Extract the (X, Y) coordinate from the center of the cell holding the provided text.  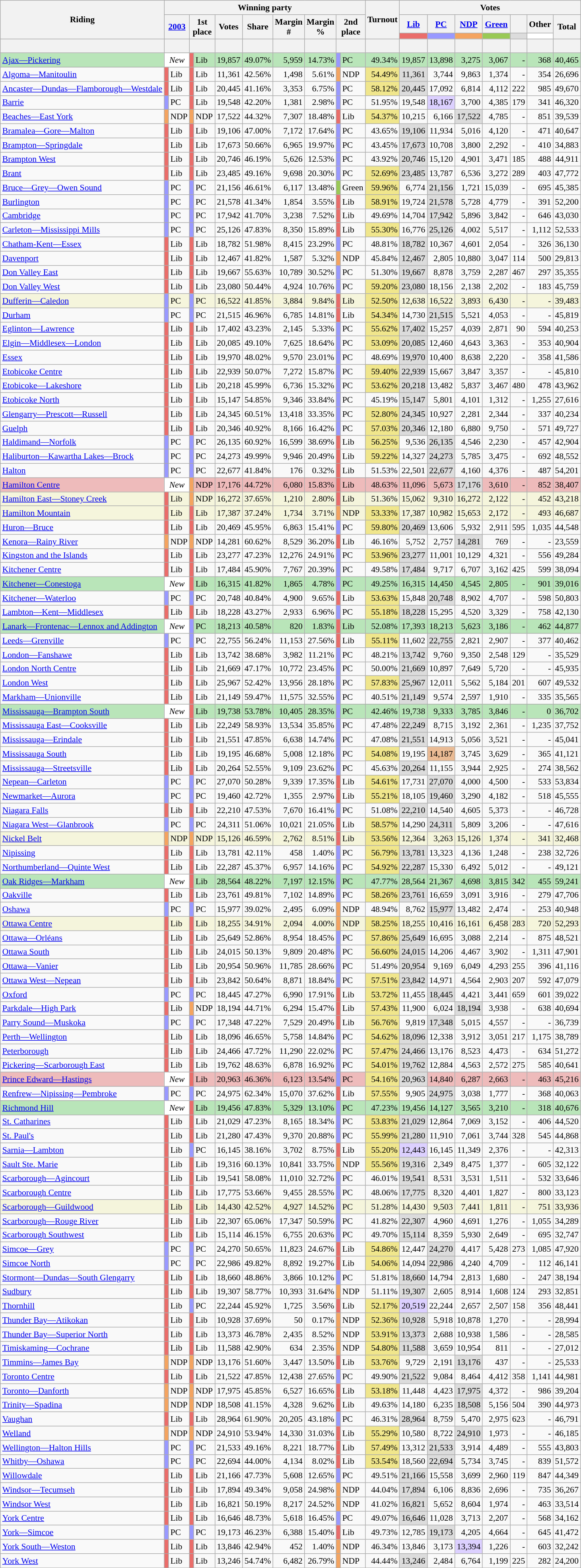
York South—Weston (82, 1547)
40.84% (258, 598)
45.95% (258, 527)
54.34% (383, 315)
38,562 (567, 768)
1,725 (289, 1306)
60.13% (258, 1164)
7,061 (468, 1136)
377 (540, 641)
18,560 (414, 1462)
52,293 (567, 924)
365 (540, 754)
14,730 (414, 315)
50.44% (258, 287)
51.81% (383, 1278)
42.94% (258, 1547)
8,878 (441, 273)
52.55% (258, 768)
28.35% (321, 711)
43.45% (383, 145)
11,028 (441, 1518)
15,667 (441, 372)
3,290 (468, 796)
4,417 (468, 1249)
28,585 (567, 1334)
14,704 (414, 216)
49,532 (567, 683)
8,415 (289, 244)
24,200 (567, 1561)
47,772 (567, 174)
532 (540, 1179)
48,552 (567, 457)
39,022 (567, 995)
8,359 (441, 1235)
6,294 (289, 1009)
Parkdale—High Park (82, 1009)
48.21% (383, 655)
49.25% (383, 584)
58.77% (258, 1292)
33,646 (567, 1179)
4.78% (321, 584)
2,484 (441, 1561)
7,307 (289, 117)
4,423 (441, 1391)
14.74% (321, 740)
21,367 (441, 881)
Nipissing (82, 853)
11.21% (321, 655)
1,355 (289, 796)
571 (540, 428)
27.56% (321, 641)
839 (540, 1462)
437 (496, 1363)
9,809 (289, 952)
2,191 (441, 1363)
16.65% (321, 1391)
10,367 (441, 244)
4,709 (496, 1264)
45,041 (567, 740)
Cambridge (82, 216)
18,105 (414, 796)
11,785 (289, 966)
13.50% (321, 1363)
3,263 (441, 839)
2,933 (289, 612)
1,270 (496, 1320)
9,109 (289, 768)
Margin# (289, 27)
692 (540, 457)
585 (540, 1065)
9,819 (414, 1023)
7,197 (289, 881)
53.54% (383, 1462)
57.49% (383, 1448)
14,127 (441, 1108)
875 (540, 938)
488 (540, 159)
4,698 (468, 881)
27,012 (567, 1348)
3,916 (496, 895)
Ottawa South (82, 952)
Scarborough Centre (82, 1193)
11,910 (441, 1136)
44.32% (258, 117)
13,534 (289, 726)
51.60% (258, 1363)
4,785 (496, 117)
48,521 (567, 938)
4,901 (468, 159)
Other (540, 24)
42.11% (258, 853)
41.15% (258, 1405)
623 (519, 1419)
9,536 (414, 442)
29,813 (567, 258)
6,736 (289, 386)
Leeds—Grenville (82, 641)
61.90% (258, 1419)
Scarborough—Guildwood (82, 1207)
38.68% (258, 655)
Toronto Centre (82, 1377)
Barrie (82, 103)
14,794 (441, 1278)
2.97% (321, 796)
38.16% (258, 1150)
31.03% (321, 1433)
3,884 (289, 301)
Niagara Falls (82, 811)
32,726 (567, 853)
1,854 (289, 202)
48.73% (258, 1518)
3,275 (468, 60)
8,715 (441, 726)
4,467 (468, 952)
3,847 (468, 372)
4,160 (468, 471)
42.52% (258, 1207)
55.30% (383, 230)
32,122 (567, 1164)
283 (519, 924)
Kenora—Rainy River (82, 542)
2.35% (321, 1348)
3,893 (468, 301)
38,407 (567, 485)
Peterborough (82, 1051)
3,088 (468, 938)
38,789 (567, 1037)
17,347 (289, 1221)
9,863 (468, 74)
53.66% (258, 1193)
54.08% (383, 754)
16,599 (289, 442)
49.81% (258, 895)
51.11% (383, 1292)
6,388 (289, 1533)
46.68% (258, 754)
28.55% (321, 1193)
57.83% (383, 683)
57.03% (383, 428)
4,000 (468, 782)
3,944 (468, 768)
19.97% (321, 145)
2,649 (496, 1235)
54.85% (258, 400)
4,240 (468, 1264)
9.84% (321, 301)
2,122 (496, 499)
659 (519, 995)
8,475 (468, 1164)
45,555 (567, 796)
Thunder Bay—Atikokan (82, 1320)
4,053 (496, 315)
16,695 (441, 938)
43.65% (383, 131)
31.64% (321, 1292)
4,500 (496, 782)
5,785 (468, 457)
10,878 (468, 1320)
5,428 (496, 1249)
Dufferin—Caledon (82, 301)
7,441 (468, 1207)
3,713 (468, 1518)
47,616 (567, 825)
41.02% (383, 1504)
Halton (82, 471)
16,161 (468, 924)
38.69% (321, 442)
847 (540, 1476)
0.32% (321, 471)
4,002 (468, 230)
6.75% (321, 89)
56.79% (383, 853)
2,548 (496, 655)
1stplace (202, 27)
45,385 (567, 188)
5,801 (441, 400)
46.78% (258, 1334)
37.65% (258, 499)
58.57% (383, 825)
54.74% (258, 1561)
41.70% (258, 216)
3,192 (468, 726)
176 (289, 471)
32,747 (567, 1235)
Oakville (82, 895)
985 (540, 89)
1,255 (540, 400)
35,355 (567, 273)
1,910 (496, 697)
52,200 (567, 202)
14.16% (321, 867)
4,605 (468, 811)
0 (540, 711)
3,186 (496, 627)
10,938 (468, 1334)
20.63% (321, 1235)
5,056 (468, 740)
Margin% (321, 27)
32,468 (567, 839)
504 (519, 1405)
3,938 (496, 1009)
12,884 (441, 1065)
39.02% (258, 910)
56.76% (383, 1023)
48.86% (258, 1278)
5,652 (441, 1504)
44.04% (383, 1490)
53.76% (383, 1363)
Ajax—Pickering (82, 60)
3,238 (289, 216)
15,295 (441, 612)
10,789 (289, 273)
58.91% (383, 202)
289 (519, 174)
55.21% (383, 796)
7,767 (289, 570)
12,443 (414, 1150)
3,152 (496, 1122)
3,447 (289, 1363)
52.69% (383, 174)
4,293 (496, 966)
Essex (82, 358)
Brant (82, 174)
23,559 (567, 542)
Scarborough—Rouge River (82, 1221)
51.06% (258, 825)
47.00% (258, 131)
17.64% (321, 131)
4,927 (289, 1207)
3,206 (496, 825)
53.72% (383, 995)
43.92% (383, 159)
46,185 (567, 1433)
51.49% (383, 966)
13,787 (441, 174)
51.95% (383, 103)
10,021 (289, 825)
3,471 (496, 159)
13,323 (441, 853)
9,570 (289, 358)
390 (540, 1405)
44,911 (567, 159)
4,691 (468, 1221)
15.87% (321, 372)
6,049 (468, 966)
59.96% (383, 188)
46.36% (258, 1080)
53.63% (383, 598)
4,557 (496, 1023)
14,840 (441, 1080)
33,514 (567, 1504)
8,523 (468, 1051)
3,357 (496, 372)
6,878 (289, 1065)
Hamilton Mountain (82, 513)
45.37% (258, 867)
49.90% (383, 1377)
487 (540, 471)
47,079 (567, 980)
44,349 (567, 1476)
5,728 (468, 202)
297 (540, 273)
10,927 (441, 414)
33.35% (321, 414)
15,120 (441, 159)
Mississauga East—Cooksville (82, 726)
467 (519, 273)
Bruce—Grey—Owen Sound (82, 188)
43,218 (567, 499)
17,393 (414, 627)
Sudbury (82, 1292)
57.55% (383, 1094)
Sault Ste. Marie (82, 1164)
46.19% (258, 159)
54.37% (383, 117)
1,226 (496, 1547)
3,162 (496, 570)
4,321 (496, 556)
1,055 (540, 1221)
58.12% (383, 89)
1,312 (496, 400)
40,647 (567, 131)
20.48% (321, 952)
35.85% (321, 726)
45.63% (383, 768)
23.62% (321, 768)
Lambton—Kent—Middlesex (82, 612)
820 (289, 627)
6,755 (289, 1235)
15.32% (321, 386)
14,540 (441, 811)
12,864 (441, 1122)
9,333 (441, 711)
49,121 (567, 867)
4,546 (468, 442)
1,827 (496, 1193)
53.91% (383, 1334)
37.24% (258, 513)
595 (519, 527)
49.51% (383, 1476)
6.09% (321, 910)
471 (540, 131)
2,696 (496, 1490)
8,166 (289, 428)
15.83% (321, 485)
44.72% (258, 485)
4,182 (496, 796)
6,080 (289, 485)
46.23% (258, 1533)
2,507 (496, 1306)
Richmond Hill (82, 1108)
18.45% (321, 938)
6,117 (289, 188)
7,272 (289, 372)
0.17% (321, 1320)
Kitchener—Conestoga (82, 584)
42.56% (258, 74)
2,597 (468, 697)
2,572 (496, 1065)
44.71% (258, 1009)
1,377 (496, 1164)
41,116 (567, 966)
8,892 (289, 1264)
5,673 (441, 485)
14,290 (414, 825)
7,102 (289, 895)
Brampton—Springdale (82, 145)
2.80% (321, 499)
52.36% (383, 1320)
Vaughan (82, 1419)
51.30% (383, 273)
Windsor West (82, 1504)
44,868 (567, 1136)
8,638 (468, 358)
8,529 (289, 542)
58.08% (258, 1179)
12,438 (289, 1377)
6,106 (441, 1490)
37.62% (321, 1094)
Newmarket—Aurora (82, 796)
33.84% (321, 400)
55.99% (383, 1136)
6,430 (496, 301)
342 (519, 881)
Etobicoke—Lakeshore (82, 386)
52.80% (383, 414)
5,608 (289, 1476)
London—Fanshawe (82, 655)
Haliburton—Kawartha Lakes—Brock (82, 457)
34,883 (567, 145)
11,155 (441, 768)
44.44% (383, 1561)
Whitby—Oshawa (82, 1462)
518 (540, 796)
40,904 (567, 343)
1,311 (540, 952)
5,156 (496, 1405)
3.55% (321, 202)
Nepean—Carleton (82, 782)
Mississauga—Streetsville (82, 768)
32,851 (567, 1292)
London West (82, 683)
40,234 (567, 414)
6,527 (289, 1391)
2,145 (289, 329)
49.63% (383, 1405)
45,935 (567, 669)
5,016 (468, 131)
5,623 (468, 627)
Elgin—Middlesex—London (82, 343)
6,482 (289, 1561)
3,038 (468, 1094)
9,169 (441, 966)
119 (519, 1476)
13,606 (441, 527)
Ottawa—Orléans (82, 938)
800 (540, 1193)
12.65% (321, 1476)
Timiskaming—Cochrane (82, 1348)
2,925 (496, 768)
48,441 (567, 1306)
48.06% (383, 1193)
6,492 (468, 867)
4,385 (496, 103)
20.30% (321, 174)
Thornhill (82, 1306)
720 (540, 924)
42,904 (567, 442)
13,312 (414, 1448)
57.51% (383, 980)
12,180 (441, 428)
12,460 (441, 343)
Davenport (82, 258)
222 (519, 89)
15,848 (414, 598)
9,905 (414, 1094)
13.48% (321, 188)
555 (540, 1448)
50 (289, 1320)
9,729 (414, 1363)
2,435 (289, 1334)
457 (540, 442)
217 (519, 1037)
6,024 (441, 1009)
Etobicoke North (82, 400)
14,094 (414, 1264)
55.56% (383, 1164)
12,338 (441, 1037)
10,772 (289, 669)
50.59% (321, 1221)
49.99% (258, 457)
42.90% (258, 1348)
8.51% (321, 839)
53.18% (383, 1391)
10,897 (441, 669)
986 (540, 1391)
2,757 (441, 542)
Oak Ridges—Markham (82, 881)
46.31% (383, 1419)
11,349 (468, 1150)
8.75% (321, 1150)
53.83% (383, 1122)
18.77% (321, 1448)
7.52% (321, 216)
26.79% (321, 1561)
5,809 (468, 825)
Durham (82, 315)
3,785 (468, 711)
2,960 (496, 1476)
47.27% (258, 995)
179 (519, 103)
St. Catharines (82, 1122)
1,811 (496, 1207)
42,130 (567, 612)
1,085 (540, 1249)
54.06% (383, 1264)
5,896 (468, 216)
335 (540, 697)
4,664 (496, 1533)
14,206 (441, 952)
3,475 (496, 457)
3,441 (496, 995)
8.52% (321, 1334)
4,779 (496, 202)
6,638 (289, 740)
47.08% (383, 740)
2,287 (496, 273)
12.15% (321, 881)
273 (519, 1249)
Haldimand—Norfolk (82, 442)
44.00% (258, 1462)
50.07% (258, 372)
6,774 (414, 188)
Ottawa—Vanier (82, 966)
12,785 (414, 1533)
14,450 (441, 584)
32.55% (321, 697)
16.42% (321, 428)
Scarborough—Agincourt (82, 1179)
3,047 (496, 258)
49,670 (567, 89)
44,548 (567, 527)
Sarnia—Lambton (82, 1150)
10,580 (414, 1433)
Perth—Wellington (82, 1037)
47.77% (383, 881)
45,810 (567, 372)
3,702 (289, 1150)
1,175 (540, 1037)
41.16% (258, 89)
2,821 (468, 641)
50.64% (258, 980)
10,393 (289, 1292)
57.43% (383, 1009)
York West (82, 1561)
5,758 (289, 1037)
43.27% (258, 612)
2,871 (496, 329)
1,498 (289, 74)
45.99% (258, 386)
36,702 (567, 711)
Eglinton—Lawrence (82, 329)
London North Centre (82, 669)
12,011 (441, 683)
York—Simcoe (82, 1533)
14.84% (321, 1037)
18,167 (441, 103)
44,877 (567, 627)
39,539 (567, 117)
7,069 (468, 1122)
51.28% (383, 1207)
4,421 (468, 995)
65.06% (258, 1221)
50.00% (383, 669)
158 (519, 1306)
8,464 (468, 1377)
6,764 (468, 1561)
5,930 (468, 1235)
13,394 (468, 1547)
9,760 (441, 655)
54,201 (567, 471)
9.65% (321, 598)
11,823 (289, 1249)
Mississauga—Erindale (82, 740)
9.62% (321, 1405)
901 (540, 584)
599 (540, 570)
40,063 (567, 1094)
53.62% (383, 386)
9,698 (289, 174)
5,959 (289, 60)
592 (540, 980)
43,030 (567, 216)
41,472 (567, 1533)
458 (289, 853)
58.26% (383, 895)
7,172 (289, 131)
Toronto—Danforth (82, 1391)
60.51% (258, 414)
15,039 (496, 188)
23.29% (321, 244)
8,914 (468, 1292)
15.41% (321, 527)
36,739 (567, 1023)
10,708 (441, 145)
St. Paul's (82, 1136)
41,586 (567, 358)
2.98% (321, 103)
6,814 (468, 89)
Brampton West (82, 159)
51.98% (258, 244)
425 (519, 570)
46.65% (258, 1037)
39,204 (567, 1391)
18.48% (321, 117)
1,199 (496, 1561)
14.73% (321, 60)
Kitchener—Waterloo (82, 598)
48.02% (258, 358)
6,957 (289, 867)
42.72% (258, 796)
44,973 (567, 1405)
42.46% (383, 711)
6,536 (468, 174)
279 (540, 895)
52.17% (383, 1306)
52.86% (258, 938)
11,575 (289, 697)
49.10% (258, 343)
Markham—Unionville (82, 697)
Burlington (82, 202)
14.52% (321, 1207)
22.02% (321, 1051)
2,605 (441, 1292)
Oshawa (82, 910)
1,248 (496, 853)
5,752 (414, 542)
7,670 (289, 811)
14.89% (321, 895)
15.89% (321, 230)
2,907 (496, 641)
40,641 (567, 1065)
5,517 (496, 230)
45.90% (258, 570)
247 (540, 1278)
8,221 (289, 1448)
59.40% (383, 372)
7,625 (289, 343)
12.18% (321, 754)
391 (540, 202)
2003 (177, 27)
3,067 (496, 60)
46,687 (567, 513)
49.69% (383, 216)
48.22% (258, 881)
15,062 (414, 499)
Parry Sound—Muskoka (82, 1023)
38,094 (567, 570)
3,914 (468, 1448)
337 (540, 414)
Willowdale (82, 1476)
40.92% (258, 428)
34,162 (567, 1518)
45,819 (567, 315)
3,210 (496, 1108)
46.01% (383, 1179)
3,272 (496, 174)
112 (540, 1264)
5,470 (468, 1419)
36,267 (567, 1490)
43.23% (258, 329)
1,276 (496, 1221)
8,954 (289, 938)
49.58% (383, 570)
2,376 (496, 1150)
55.62% (383, 329)
59,241 (567, 881)
33,936 (567, 1207)
90 (519, 329)
129 (519, 655)
60.62% (258, 542)
Don Valley East (82, 273)
47,901 (567, 952)
1,680 (496, 1278)
16,776 (414, 230)
40,694 (567, 1009)
3,912 (468, 1037)
54.49% (383, 74)
40,676 (567, 1108)
478 (540, 386)
12,364 (414, 839)
54.62% (383, 1037)
55.11% (383, 641)
14,180 (414, 1405)
37.69% (258, 1320)
Oxford (82, 995)
4,563 (468, 1065)
46,728 (567, 811)
354 (540, 74)
Beaches—East York (82, 117)
10,400 (441, 358)
10,405 (289, 711)
3,659 (441, 1348)
2,220 (496, 358)
10,841 (289, 1164)
46.16% (383, 542)
403 (540, 174)
9,750 (496, 428)
9,946 (289, 457)
56.60% (383, 952)
55.20% (383, 1150)
2,657 (468, 1306)
Riding (82, 20)
Northumberland—Quinte West (82, 867)
57.47% (383, 1051)
5.33% (321, 329)
Wellington—Halton Hills (82, 1448)
32,242 (567, 1547)
8,604 (468, 1504)
6,235 (441, 1405)
12.53% (321, 159)
53.78% (258, 711)
54.92% (383, 867)
46,791 (567, 1419)
17.91% (321, 995)
11,455 (414, 995)
43,962 (567, 386)
Mississauga South (82, 754)
10.12% (321, 1278)
45,216 (567, 1080)
274 (540, 768)
2,230 (496, 442)
52.08% (383, 627)
1.83% (321, 627)
9,574 (441, 697)
645 (540, 1533)
Etobicoke Centre (82, 372)
47.48% (383, 726)
14,330 (289, 1433)
13.10% (321, 1108)
56.25% (383, 442)
59.22% (383, 457)
6,166 (441, 117)
5,521 (468, 315)
8,350 (289, 230)
42.20% (258, 103)
10,982 (441, 513)
5,562 (468, 683)
21.05% (321, 825)
6,707 (468, 570)
6,863 (289, 527)
Turnout (383, 20)
15,257 (441, 329)
47.22% (258, 1023)
34.91% (258, 924)
751 (540, 1207)
Ottawa West—Nepean (82, 980)
5,012 (496, 867)
Hamilton Centre (82, 485)
4,707 (496, 598)
4,039 (468, 329)
53.96% (383, 556)
46.61% (258, 188)
2,214 (496, 938)
48.94% (383, 910)
3,329 (496, 612)
2,361 (496, 726)
2,202 (496, 287)
Windsor—Tecumseh (82, 1490)
54.80% (383, 1348)
545 (540, 1136)
5.61% (321, 74)
1,035 (540, 527)
4,412 (496, 1377)
45.85% (258, 1391)
3,565 (468, 1108)
10,880 (468, 258)
50.66% (258, 145)
Kingston and the Islands (82, 556)
30.52% (321, 273)
40.51% (383, 697)
201 (519, 683)
58.25% (383, 924)
601 (540, 995)
493 (540, 513)
3,629 (496, 754)
1,974 (496, 1504)
3,091 (468, 895)
3,842 (496, 216)
11,934 (441, 131)
15.40% (321, 1533)
10,416 (441, 924)
2,813 (468, 1278)
16.45% (321, 1518)
2,903 (496, 980)
282 (540, 1561)
47.53% (258, 811)
50.96% (258, 966)
8,871 (289, 980)
11,290 (289, 1051)
Simcoe North (82, 1264)
54.61% (383, 782)
51.36% (383, 499)
12,447 (414, 1249)
851 (540, 117)
Stormont—Dundas—South Glengarry (82, 1278)
41.84% (258, 471)
2,344 (496, 414)
3,051 (496, 1037)
18.64% (321, 343)
Kitchener Centre (82, 570)
53.33% (383, 513)
500 (540, 258)
758 (540, 612)
6,965 (289, 145)
20.88% (321, 1136)
735 (540, 1490)
Share (258, 27)
4,473 (496, 1051)
13.54% (321, 1080)
50.65% (258, 1249)
14,327 (414, 457)
6.96% (321, 612)
34,289 (567, 1221)
36,130 (567, 244)
17.35% (321, 782)
12,276 (289, 556)
353 (540, 343)
4,136 (468, 853)
27,616 (567, 400)
1,734 (289, 513)
8,320 (441, 1193)
3,531 (468, 1179)
124 (519, 1292)
9,058 (289, 1490)
24.98% (321, 1490)
9,310 (441, 499)
1,141 (540, 1377)
4,120 (496, 131)
13,898 (441, 60)
1,865 (289, 584)
17,731 (414, 782)
41.85% (258, 301)
53,834 (567, 782)
35,565 (567, 697)
811 (496, 1348)
6,880 (468, 428)
46.59% (258, 839)
3,846 (496, 711)
5,008 (289, 754)
14,971 (441, 980)
8,759 (441, 1419)
4,900 (289, 598)
15,070 (289, 1094)
59.80% (383, 527)
59.47% (258, 697)
6,458 (496, 924)
52.50% (383, 301)
41.34% (258, 202)
556 (540, 556)
3.56% (321, 1306)
638 (540, 1009)
5,932 (468, 527)
3,353 (289, 89)
47.73% (258, 1476)
39,016 (567, 584)
Pickering—Scarborough East (82, 1065)
3,866 (289, 1278)
55.29% (383, 1433)
2,138 (468, 287)
48.69% (383, 358)
6,785 (289, 315)
49.82% (258, 1264)
3,902 (496, 952)
2,762 (289, 839)
16.92% (321, 1065)
4,489 (496, 1448)
1,112 (540, 230)
9,370 (289, 1136)
406 (540, 1122)
24.52% (321, 1504)
2,172 (496, 513)
6,123 (289, 1080)
49.70% (383, 1235)
11,900 (414, 1009)
Niagara West—Glanbrook (82, 825)
4,564 (468, 980)
2,663 (496, 1080)
253 (540, 910)
53.09% (383, 343)
3.71% (321, 513)
24.91% (321, 556)
4,376 (496, 471)
37,752 (567, 726)
4,101 (468, 400)
852 (540, 485)
8,762 (414, 910)
48.81% (383, 244)
28.66% (321, 966)
16,659 (441, 895)
8,836 (468, 1490)
9,503 (441, 1207)
26,696 (567, 74)
594 (540, 329)
2,688 (441, 1334)
10.76% (321, 287)
3,699 (468, 1476)
12,638 (414, 301)
9,339 (289, 782)
Prince Edward—Hastings (82, 1080)
47.17% (258, 669)
2,207 (496, 1518)
28,994 (567, 1320)
326 (540, 244)
Scarborough Southwest (82, 1235)
9,717 (441, 570)
42,313 (567, 1150)
9,455 (289, 1193)
4,205 (468, 1533)
3,363 (496, 343)
36.20% (321, 542)
Carleton—Mississippi Mills (82, 230)
43,803 (567, 1448)
646 (540, 216)
6,287 (468, 1080)
2,474 (496, 910)
9,084 (441, 1377)
3,610 (496, 485)
Simcoe—Grey (82, 1249)
1,210 (289, 499)
56.24% (258, 641)
57.86% (383, 938)
39,483 (567, 301)
8,165 (289, 1122)
2,292 (496, 145)
8.02% (321, 1462)
40,465 (567, 60)
15,330 (441, 867)
8,722 (441, 1433)
207 (519, 980)
3,759 (468, 273)
13,956 (289, 683)
49.73% (383, 1533)
44,981 (567, 1377)
Welland (82, 1433)
328 (519, 1136)
17,092 (441, 89)
50.13% (258, 952)
46.96% (258, 315)
14.81% (321, 315)
38,194 (567, 1278)
11,448 (414, 1391)
Ancaster—Dundas—Flamborough—Westdale (82, 89)
3,700 (468, 103)
5,837 (468, 386)
6,990 (289, 995)
40,948 (567, 910)
5,373 (496, 811)
40.58% (258, 627)
3,815 (496, 881)
4,328 (289, 1405)
Glengarry—Prescott—Russell (82, 414)
455 (540, 881)
23.01% (321, 358)
Bramalea—Gore—Malton (82, 131)
43.18% (321, 1419)
18.84% (321, 980)
York Centre (82, 1518)
46,320 (567, 103)
4,520 (468, 612)
3,521 (496, 740)
49,284 (567, 556)
Chatham-Kent—Essex (82, 244)
50.28% (258, 782)
255 (519, 966)
Nickel Belt (82, 839)
47,706 (567, 895)
Renfrew—Nipissing—Pembroke (82, 1094)
1,235 (540, 726)
28.18% (321, 683)
49,727 (567, 428)
293 (540, 1292)
47,920 (567, 1249)
8,902 (468, 598)
40,253 (567, 329)
10,129 (468, 556)
2,975 (496, 1419)
1,608 (496, 1292)
Trinity—Spadina (82, 1405)
Hamilton East—Stoney Creek (82, 499)
Guelph (82, 428)
20,205 (289, 1419)
Mississauga—Brampton South (82, 711)
480 (519, 386)
19.27% (321, 1264)
51,572 (567, 1462)
769 (496, 542)
275 (519, 1065)
4,601 (468, 244)
18,156 (441, 287)
55.18% (383, 612)
3,982 (289, 655)
356 (540, 1306)
5,618 (289, 1518)
2,094 (289, 924)
607 (540, 683)
45.19% (383, 400)
Thunder Bay—Superior North (82, 1334)
1,587 (289, 258)
1,777 (496, 1094)
25,533 (567, 1363)
4.00% (321, 924)
462 (540, 627)
5,720 (496, 669)
5,329 (289, 1108)
8,217 (289, 1504)
15,653 (468, 513)
4,401 (468, 1193)
2,281 (468, 414)
14,913 (441, 740)
5,734 (468, 1462)
15,558 (441, 1476)
20,519 (414, 1306)
1,381 (289, 103)
Total (567, 27)
53.56% (383, 839)
9,350 (468, 655)
Lanark—Frontenac—Lennox and Addington (82, 627)
33.75% (321, 1164)
22,501 (414, 471)
11,001 (441, 556)
18.34% (321, 1122)
45.92% (258, 1306)
1,586 (496, 1334)
Ottawa Centre (82, 924)
4,924 (289, 287)
318 (540, 1108)
55.63% (258, 273)
Winning party (265, 8)
11,010 (289, 1179)
11,096 (414, 485)
5,626 (289, 159)
11,153 (289, 641)
568 (540, 1518)
19,724 (414, 202)
114 (519, 258)
10,954 (468, 1348)
396 (540, 966)
238 (540, 853)
1,511 (496, 1179)
27.65% (321, 1377)
7,649 (468, 669)
4,545 (468, 584)
20.39% (321, 570)
2,911 (496, 527)
45,759 (567, 287)
53.94% (258, 1433)
185 (519, 159)
4,112 (496, 89)
Huron—Bruce (82, 527)
4,134 (289, 1462)
2,495 (289, 910)
46.34% (383, 1547)
47.43% (258, 1136)
14,187 (441, 754)
5,918 (441, 1320)
33,123 (567, 1193)
54.01% (383, 1065)
15.47% (321, 1009)
Don Valley West (82, 287)
7,529 (289, 1023)
3,173 (441, 1547)
Timmins—James Bay (82, 1363)
50,803 (567, 598)
533 (540, 782)
4,960 (441, 1221)
44,520 (567, 1122)
54.16% (383, 1080)
5,184 (496, 683)
2,349 (441, 1164)
40,462 (567, 641)
60.92% (258, 442)
52.42% (258, 683)
45.84% (383, 258)
13,418 (289, 414)
46,141 (567, 1264)
3,800 (468, 145)
51,272 (567, 1051)
1,973 (496, 1433)
2,054 (496, 244)
8,531 (441, 1179)
605 (540, 1164)
225 (519, 1561)
1,721 (468, 188)
50.19% (258, 1504)
16.41% (321, 811)
41,121 (567, 754)
62.34% (258, 1094)
51.08% (383, 811)
54.86% (383, 1249)
9,346 (289, 400)
10,215 (414, 117)
52,533 (567, 230)
598 (540, 598)
47.72% (258, 1051)
4,643 (468, 343)
24.67% (321, 1249)
5.32% (321, 258)
2ndplace (351, 27)
Algoma—Manitoulin (82, 74)
3,467 (496, 386)
35,529 (567, 655)
46.15% (258, 1235)
5,015 (468, 1023)
11,602 (414, 641)
23.45% (321, 669)
603 (540, 1547)
59.20% (383, 287)
51.53% (383, 471)
58.93% (258, 726)
32.72% (321, 1179)
183 (540, 287)
410 (540, 145)
4,372 (496, 1391)
